From the cell containing the given text, extract its center point as [x, y] coordinate. 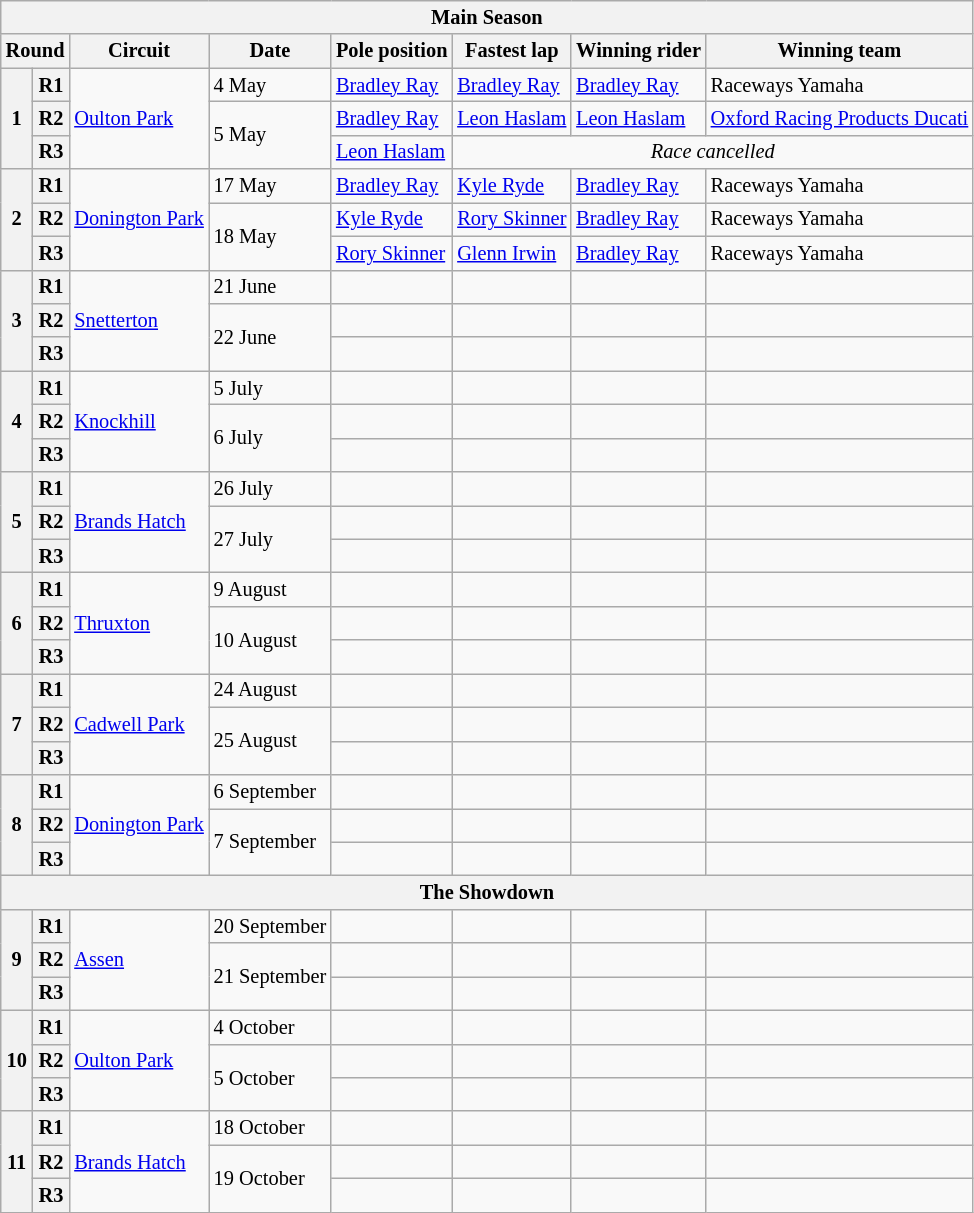
The Showdown [487, 892]
4 October [270, 1027]
1 [17, 118]
Circuit [138, 51]
Oxford Racing Products Ducati [840, 118]
Thruxton [138, 622]
5 October [270, 1078]
17 May [270, 186]
2 [17, 220]
7 [17, 724]
22 June [270, 336]
Pole position [392, 51]
Fastest lap [512, 51]
Glenn Irwin [512, 253]
Assen [138, 960]
21 September [270, 976]
5 [17, 522]
19 October [270, 1178]
Date [270, 51]
Main Season [487, 17]
26 July [270, 489]
Winning team [840, 51]
4 May [270, 85]
Cadwell Park [138, 724]
5 July [270, 388]
5 May [270, 134]
25 August [270, 740]
Knockhill [138, 422]
11 [17, 1162]
9 August [270, 589]
18 May [270, 236]
Round [36, 51]
10 [17, 1060]
9 [17, 960]
8 [17, 824]
6 [17, 622]
Winning rider [638, 51]
18 October [270, 1128]
3 [17, 320]
24 August [270, 690]
10 August [270, 640]
20 September [270, 926]
7 September [270, 842]
6 July [270, 438]
21 June [270, 287]
6 September [270, 791]
27 July [270, 538]
4 [17, 422]
Race cancelled [712, 152]
Snetterton [138, 320]
